Capture the cell that displays the provided text and extract its (x, y) central coordinate. 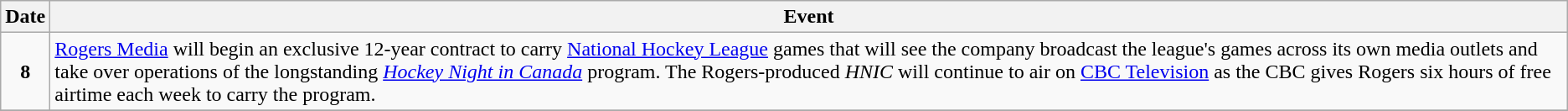
8 (25, 71)
Date (25, 17)
Event (809, 17)
